Locate the cell with the specified text and output its (x, y) center coordinate. 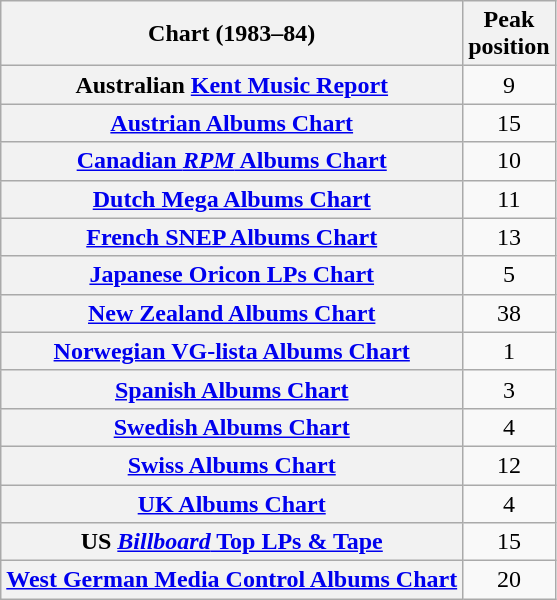
1 (509, 351)
12 (509, 465)
Norwegian VG-lista Albums Chart (232, 351)
Austrian Albums Chart (232, 123)
New Zealand Albums Chart (232, 313)
Chart (1983–84) (232, 34)
Spanish Albums Chart (232, 389)
French SNEP Albums Chart (232, 237)
5 (509, 275)
Canadian RPM Albums Chart (232, 161)
Peakposition (509, 34)
38 (509, 313)
20 (509, 580)
9 (509, 85)
US Billboard Top LPs & Tape (232, 542)
Swedish Albums Chart (232, 427)
11 (509, 199)
13 (509, 237)
3 (509, 389)
UK Albums Chart (232, 503)
Australian Kent Music Report (232, 85)
West German Media Control Albums Chart (232, 580)
Dutch Mega Albums Chart (232, 199)
Swiss Albums Chart (232, 465)
Japanese Oricon LPs Chart (232, 275)
10 (509, 161)
